Return the [X, Y] coordinate for the center point of the cell that contains the specified text.  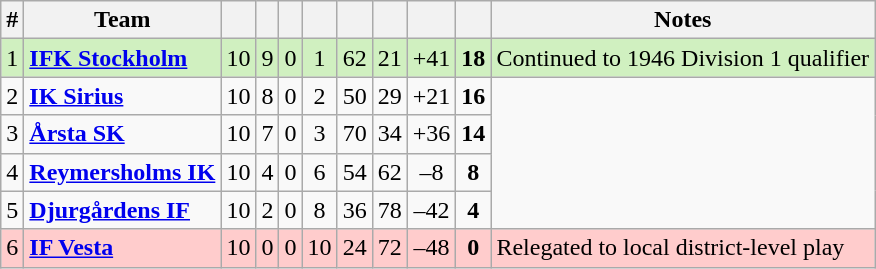
Djurgårdens IF [122, 210]
5 [12, 210]
21 [390, 58]
IK Sirius [122, 96]
IF Vesta [122, 248]
# [12, 20]
54 [354, 172]
34 [390, 134]
16 [474, 96]
9 [268, 58]
14 [474, 134]
–8 [432, 172]
24 [354, 248]
+41 [432, 58]
Reymersholms IK [122, 172]
Relegated to local district-level play [683, 248]
18 [474, 58]
Årsta SK [122, 134]
IFK Stockholm [122, 58]
+21 [432, 96]
+36 [432, 134]
36 [354, 210]
–48 [432, 248]
29 [390, 96]
78 [390, 210]
Notes [683, 20]
7 [268, 134]
72 [390, 248]
50 [354, 96]
Team [122, 20]
Continued to 1946 Division 1 qualifier [683, 58]
–42 [432, 210]
70 [354, 134]
